Find where the given text appears and provide that cell's center as (X, Y) coordinate. 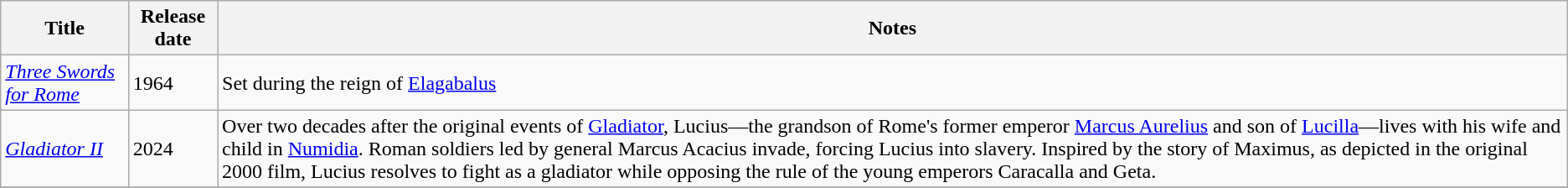
Gladiator II (65, 149)
Set during the reign of Elagabalus (893, 82)
Notes (893, 29)
1964 (173, 82)
2024 (173, 149)
Three Swords for Rome (65, 82)
Release date (173, 29)
Title (65, 29)
